Extract the (x, y) coordinate from the center of the cell holding the provided text.  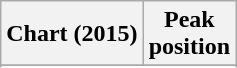
Chart (2015) (72, 34)
Peak position (189, 34)
